Scan for the cell matching the given text and deliver its (X, Y) coordinate at center. 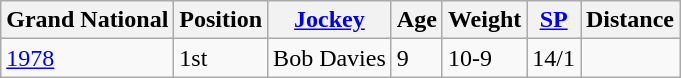
14/1 (554, 58)
SP (554, 20)
Jockey (330, 20)
10-9 (484, 58)
1st (221, 58)
9 (416, 58)
Bob Davies (330, 58)
Weight (484, 20)
Grand National (88, 20)
Distance (630, 20)
1978 (88, 58)
Position (221, 20)
Age (416, 20)
